For the text-containing cell, return its midpoint in [x, y] coordinate format. 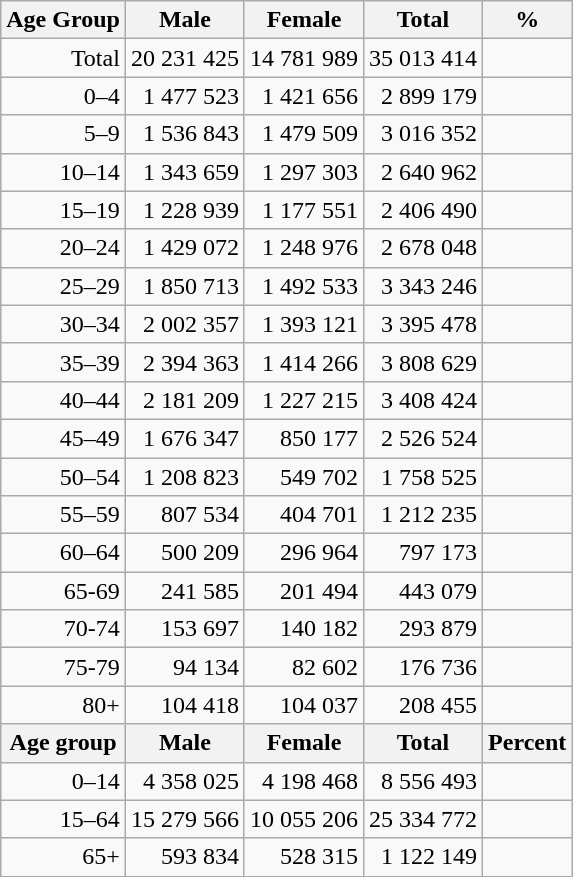
4 358 025 [184, 781]
20 231 425 [184, 58]
549 702 [304, 477]
1 758 525 [424, 477]
443 079 [424, 591]
15–64 [64, 819]
1 122 149 [424, 857]
2 406 490 [424, 210]
528 315 [304, 857]
10–14 [64, 172]
45–49 [64, 438]
2 526 524 [424, 438]
1 429 072 [184, 248]
2 899 179 [424, 96]
1 414 266 [304, 362]
404 701 [304, 515]
104 418 [184, 705]
1 421 656 [304, 96]
2 394 363 [184, 362]
293 879 [424, 629]
1 676 347 [184, 438]
60–64 [64, 553]
1 228 939 [184, 210]
35 013 414 [424, 58]
3 343 246 [424, 286]
500 209 [184, 553]
65+ [64, 857]
1 212 235 [424, 515]
8 556 493 [424, 781]
Age Group [64, 20]
1 393 121 [304, 324]
3 408 424 [424, 400]
1 536 843 [184, 134]
797 173 [424, 553]
1 492 533 [304, 286]
1 343 659 [184, 172]
15–19 [64, 210]
2 640 962 [424, 172]
70-74 [64, 629]
35–39 [64, 362]
201 494 [304, 591]
55–59 [64, 515]
1 479 509 [304, 134]
807 534 [184, 515]
2 002 357 [184, 324]
296 964 [304, 553]
104 037 [304, 705]
140 182 [304, 629]
1 850 713 [184, 286]
0–4 [64, 96]
14 781 989 [304, 58]
1 477 523 [184, 96]
15 279 566 [184, 819]
1 177 551 [304, 210]
176 736 [424, 667]
75-79 [64, 667]
208 455 [424, 705]
4 198 468 [304, 781]
Percent [528, 743]
30–34 [64, 324]
153 697 [184, 629]
40–44 [64, 400]
10 055 206 [304, 819]
3 016 352 [424, 134]
50–54 [64, 477]
850 177 [304, 438]
% [528, 20]
2 181 209 [184, 400]
0–14 [64, 781]
241 585 [184, 591]
65-69 [64, 591]
3 808 629 [424, 362]
2 678 048 [424, 248]
3 395 478 [424, 324]
1 227 215 [304, 400]
1 248 976 [304, 248]
20–24 [64, 248]
593 834 [184, 857]
94 134 [184, 667]
5–9 [64, 134]
80+ [64, 705]
82 602 [304, 667]
Age group [64, 743]
25–29 [64, 286]
1 297 303 [304, 172]
25 334 772 [424, 819]
1 208 823 [184, 477]
